Determine the [X, Y] coordinate at the center of the cell enclosing the given text.  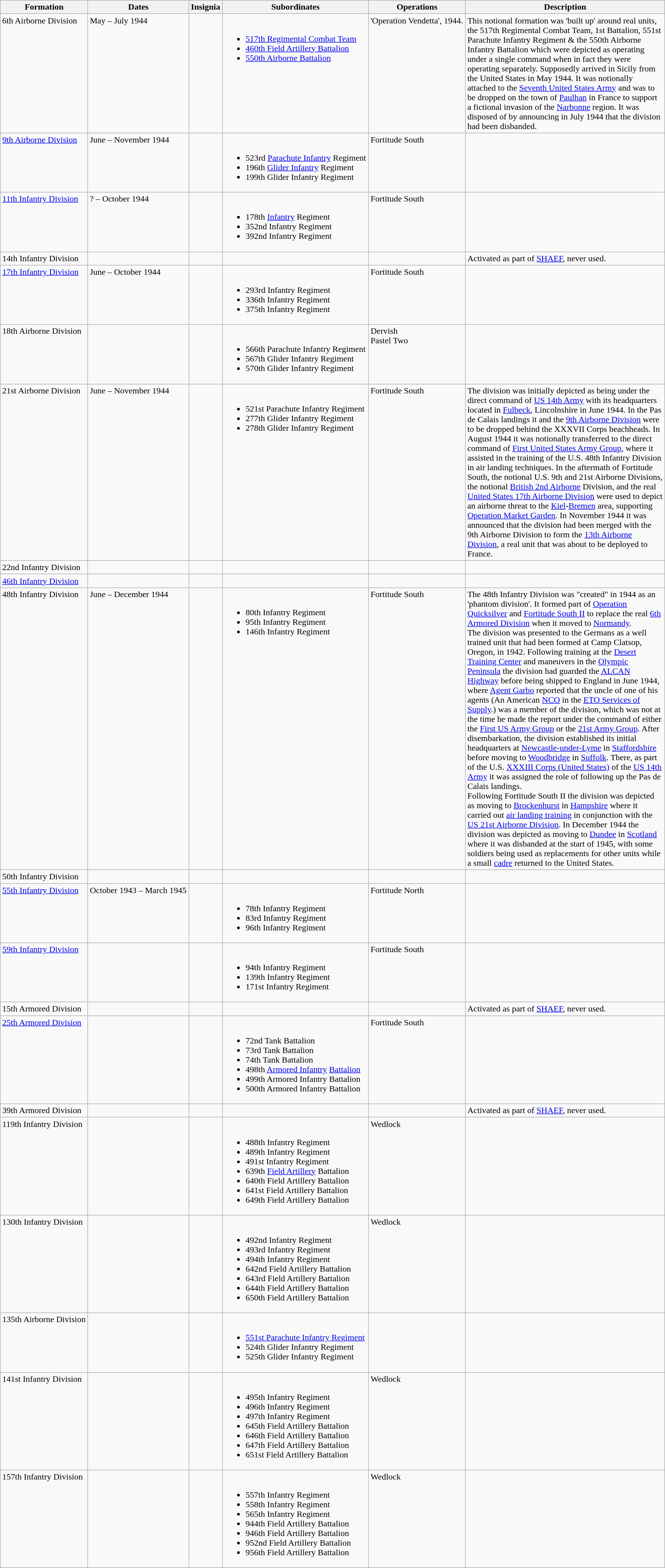
Fortitude North [417, 913]
Formation [44, 7]
25th Armored Division [44, 1060]
14th Infantry Division [44, 258]
June – October 1944 [138, 295]
141st Infantry Division [44, 1421]
119th Infantry Division [44, 1166]
39th Armored Division [44, 1111]
80th Infantry Regiment95th Infantry Regiment146th Infantry Regiment [296, 729]
DervishPastel Two [417, 354]
17th Infantry Division [44, 295]
523rd Parachute Infantry Regiment196th Glider Infantry Regiment199th Glider Infantry Regiment [296, 163]
135th Airborne Division [44, 1343]
130th Infantry Division [44, 1264]
21st Airborne Division [44, 472]
6th Airborne Division [44, 73]
15th Armored Division [44, 1009]
May – July 1944 [138, 73]
551st Parachute Infantry Regiment524th Glider Infantry Regiment525th Glider Infantry Regiment [296, 1343]
48th Infantry Division [44, 729]
9th Airborne Division [44, 163]
566th Parachute Infantry Regiment567th Glider Infantry Regiment570th Glider Infantry Regiment [296, 354]
Operations [417, 7]
Subordinates [296, 7]
521st Parachute Infantry Regiment277th Glider Infantry Regiment278th Glider Infantry Regiment [296, 472]
178th Infantry Regiment352nd Infantry Regiment392nd Infantry Regiment [296, 222]
22nd Infantry Division [44, 567]
11th Infantry Division [44, 222]
78th Infantry Regiment83rd Infantry Regiment96th Infantry Regiment [296, 913]
46th Infantry Division [44, 581]
517th Regimental Combat Team460th Field Artillery Battalion550th Airborne Battalion [296, 73]
June – December 1944 [138, 729]
157th Infantry Division [44, 1519]
94th Infantry Regiment139th Infantry Regiment171st Infantry Regiment [296, 972]
50th Infantry Division [44, 876]
59th Infantry Division [44, 972]
293rd Infantry Regiment336th Infantry Regiment375th Infantry Regiment [296, 295]
? – October 1944 [138, 222]
Dates [138, 7]
55th Infantry Division [44, 913]
October 1943 – March 1945 [138, 913]
18th Airborne Division [44, 354]
'Operation Vendetta', 1944. [417, 73]
Insignia [206, 7]
Description [565, 7]
